From the cell containing the given text, extract its center point as (X, Y) coordinate. 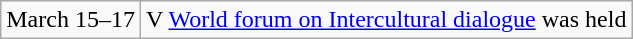
V World forum on Intercultural dialogue was held (386, 20)
March 15–17 (71, 20)
